Find where the given text appears and provide that cell's center as [x, y] coordinate. 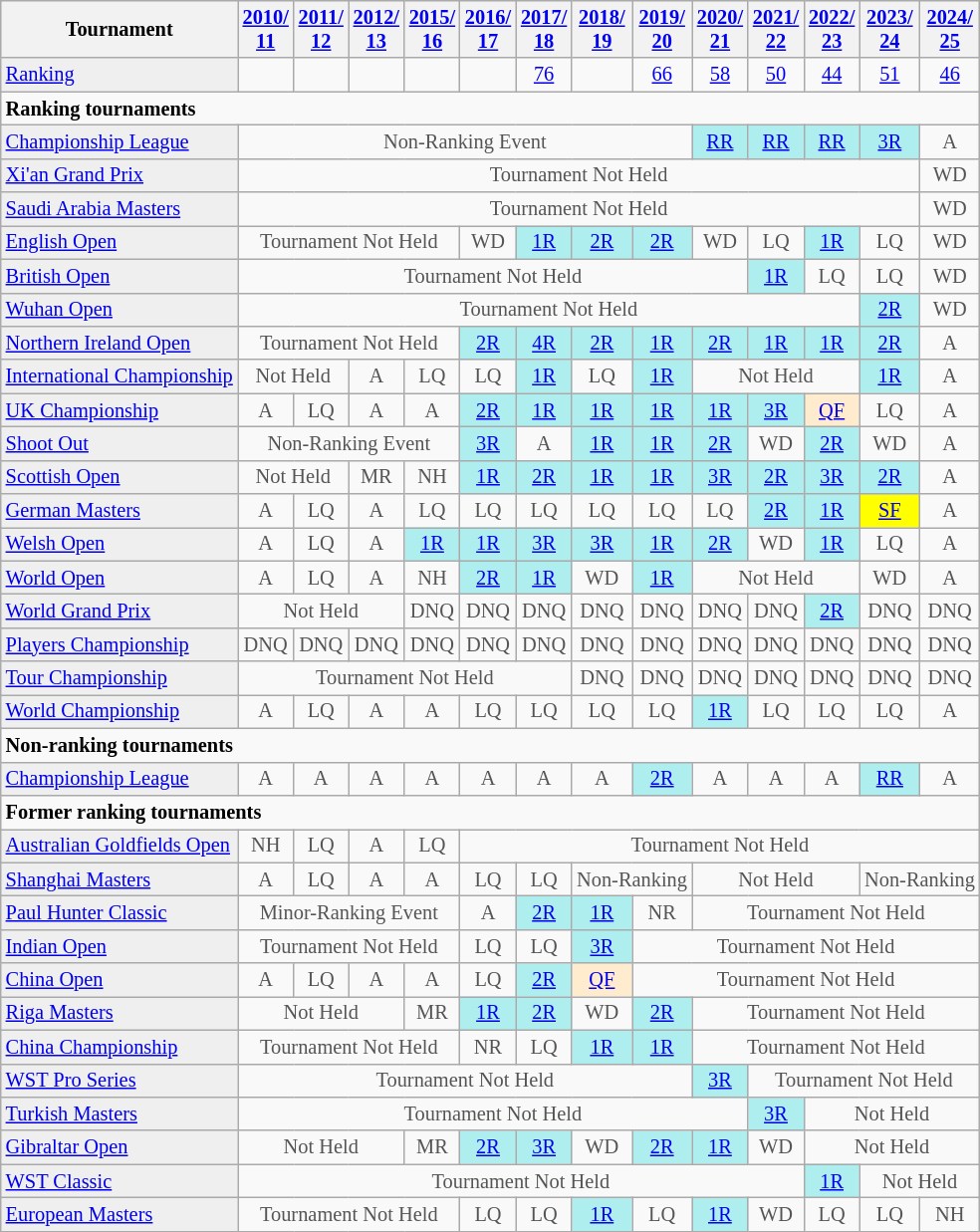
Turkish Masters [120, 1113]
World Championship [120, 711]
British Open [120, 276]
2010/11 [266, 29]
Non-ranking tournaments [490, 745]
2021/22 [776, 29]
Players Championship [120, 644]
German Masters [120, 511]
Northern Ireland Open [120, 343]
Riga Masters [120, 1013]
Saudi Arabia Masters [120, 209]
Xi'an Grand Prix [120, 175]
2019/20 [661, 29]
Shoot Out [120, 443]
Ranking [120, 75]
2011/12 [321, 29]
76 [544, 75]
UK Championship [120, 410]
2018/19 [602, 29]
4R [544, 343]
2023/24 [889, 29]
Wuhan Open [120, 310]
2024/25 [950, 29]
Welsh Open [120, 544]
Gibraltar Open [120, 1147]
50 [776, 75]
66 [661, 75]
Paul Hunter Classic [120, 912]
SF [889, 511]
2015/16 [432, 29]
2016/17 [488, 29]
Ranking tournaments [490, 109]
2022/23 [832, 29]
Shanghai Masters [120, 879]
WST Classic [120, 1181]
2017/18 [544, 29]
China Open [120, 980]
Minor-Ranking Event [349, 912]
Scottish Open [120, 477]
44 [832, 75]
Tour Championship [120, 678]
Indian Open [120, 946]
51 [889, 75]
Australian Goldfields Open [120, 846]
46 [950, 75]
2012/13 [376, 29]
World Open [120, 578]
China Championship [120, 1047]
WST Pro Series [120, 1081]
World Grand Prix [120, 611]
International Championship [120, 376]
Former ranking tournaments [490, 812]
Tournament [120, 29]
2020/21 [720, 29]
English Open [120, 242]
58 [720, 75]
European Masters [120, 1214]
